Locate the cell with the specified text and output its (x, y) center coordinate. 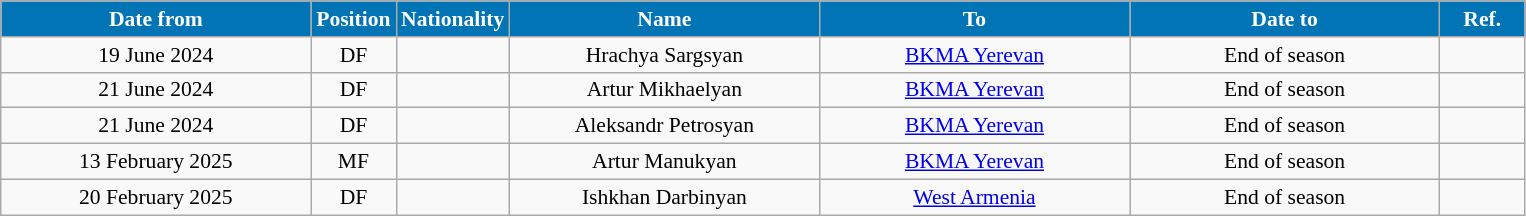
Artur Manukyan (664, 162)
Position (354, 19)
Date from (156, 19)
West Armenia (974, 197)
Artur Mikhaelyan (664, 90)
Aleksandr Petrosyan (664, 126)
13 February 2025 (156, 162)
To (974, 19)
20 February 2025 (156, 197)
Ref. (1482, 19)
19 June 2024 (156, 55)
Nationality (452, 19)
Ishkhan Darbinyan (664, 197)
Date to (1285, 19)
Hrachya Sargsyan (664, 55)
Name (664, 19)
MF (354, 162)
